Provide the (x, y) coordinate of the cell's center where the given text is located.  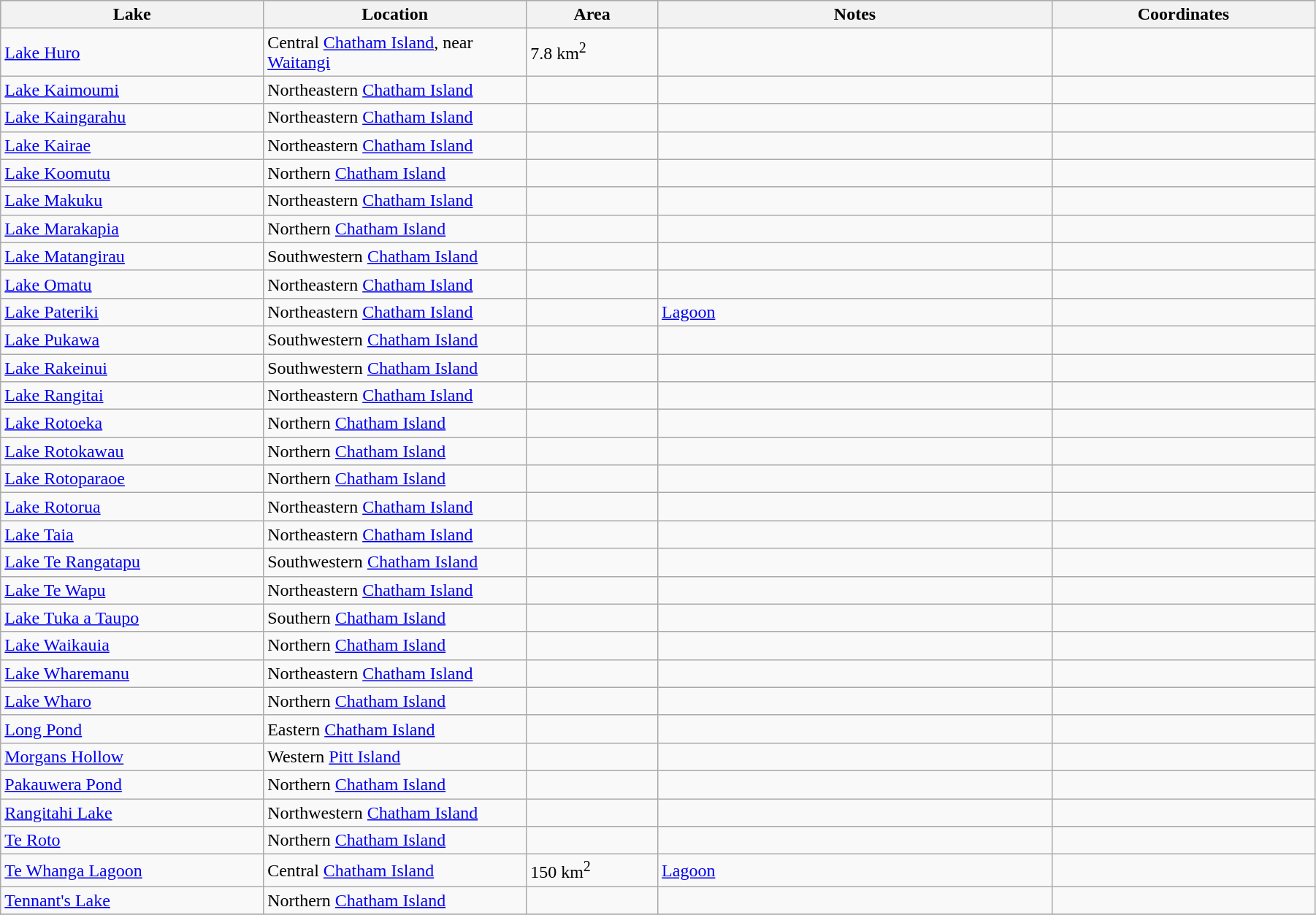
Lake Rangitai (132, 396)
Lake Te Rangatapu (132, 562)
Lake Rotokawau (132, 451)
Lake (132, 15)
Lake Wharo (132, 701)
Lake Makuku (132, 201)
Pakauwera Pond (132, 784)
Lake Omatu (132, 284)
Lake Taia (132, 535)
Lake Rotorua (132, 507)
Lake Rakeinui (132, 367)
Te Whanga Lagoon (132, 870)
Southern Chatham Island (395, 618)
Northwestern Chatham Island (395, 813)
Lake Kaimoumi (132, 90)
Lake Marakapia (132, 229)
Lake Pateriki (132, 312)
Notes (855, 15)
Location (395, 15)
Tennant's Lake (132, 900)
Lake Kairae (132, 145)
Lake Pukawa (132, 340)
Area (592, 15)
Lake Koomutu (132, 173)
Lake Huro (132, 53)
Long Pond (132, 729)
150 km2 (592, 870)
Eastern Chatham Island (395, 729)
Lake Rotoeka (132, 424)
Morgans Hollow (132, 757)
Central Chatham Island, near Waitangi (395, 53)
Lake Waikauia (132, 646)
Lake Te Wapu (132, 590)
Lake Kaingarahu (132, 118)
Central Chatham Island (395, 870)
Lake Matangirau (132, 256)
Te Roto (132, 841)
Lake Wharemanu (132, 673)
7.8 km2 (592, 53)
Rangitahi Lake (132, 813)
Coordinates (1183, 15)
Western Pitt Island (395, 757)
Lake Rotoparaoe (132, 479)
Lake Tuka a Taupo (132, 618)
